Locate the cell with the specified text and output its [x, y] center coordinate. 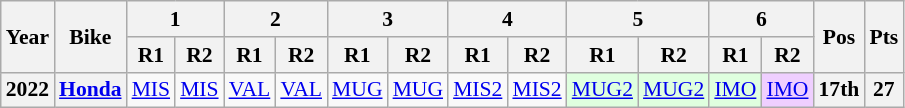
27 [884, 90]
3 [388, 19]
Year [28, 36]
1 [176, 19]
Pts [884, 36]
2022 [28, 90]
Honda [90, 90]
Pos [840, 36]
17th [840, 90]
6 [761, 19]
5 [638, 19]
4 [508, 19]
Bike [90, 36]
2 [276, 19]
